For the text-containing cell, return its midpoint in [X, Y] coordinate format. 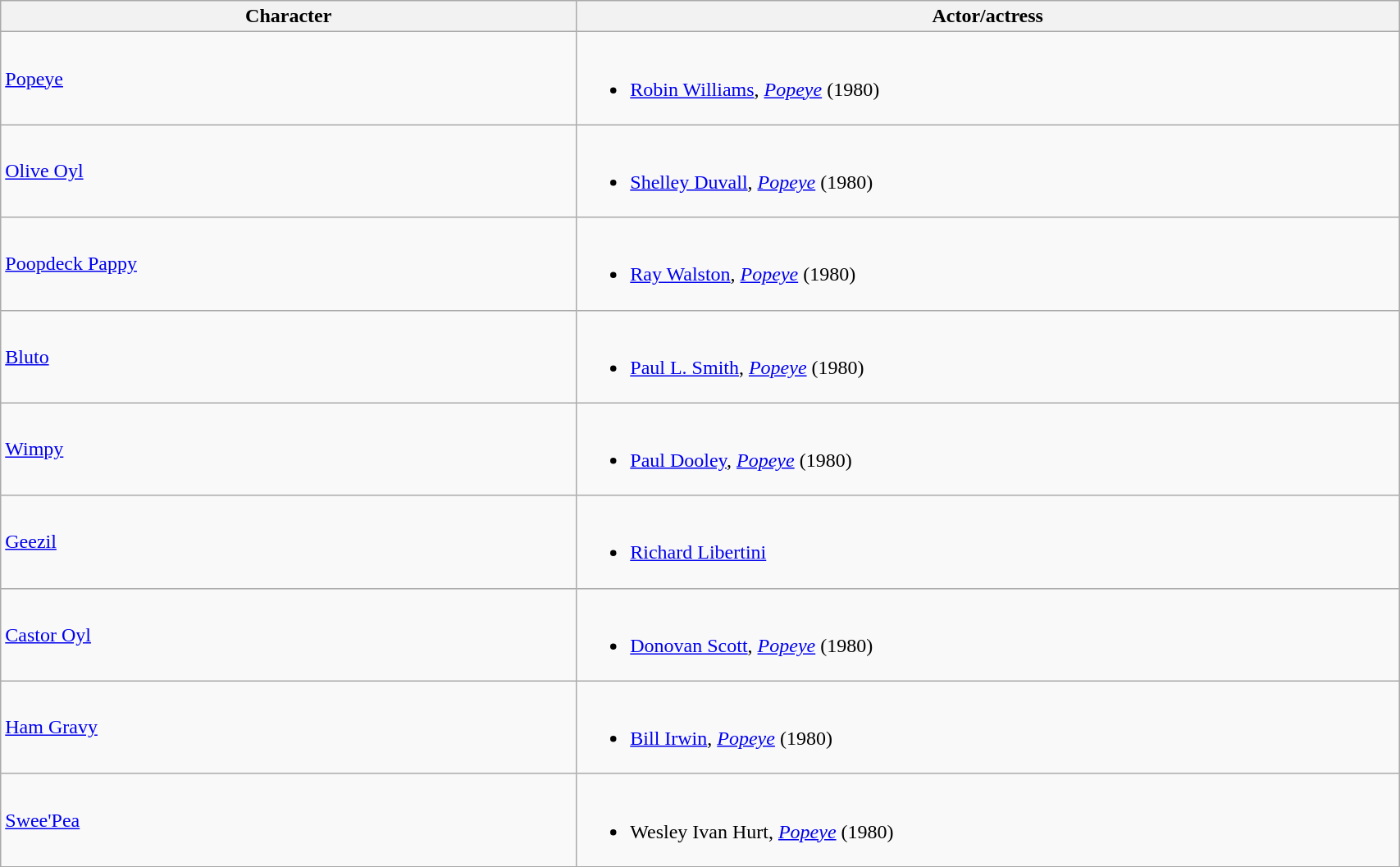
Donovan Scott, Popeye (1980) [987, 635]
Character [289, 16]
Ham Gravy [289, 727]
Geezil [289, 541]
Swee'Pea [289, 820]
Richard Libertini [987, 541]
Ray Walston, Popeye (1980) [987, 264]
Actor/actress [987, 16]
Bluto [289, 356]
Castor Oyl [289, 635]
Poopdeck Pappy [289, 264]
Popeye [289, 79]
Robin Williams, Popeye (1980) [987, 79]
Paul L. Smith, Popeye (1980) [987, 356]
Wimpy [289, 449]
Olive Oyl [289, 171]
Wesley Ivan Hurt, Popeye (1980) [987, 820]
Shelley Duvall, Popeye (1980) [987, 171]
Paul Dooley, Popeye (1980) [987, 449]
Bill Irwin, Popeye (1980) [987, 727]
